Detect which cell encompasses the target text, then output its (x, y) center coordinate. 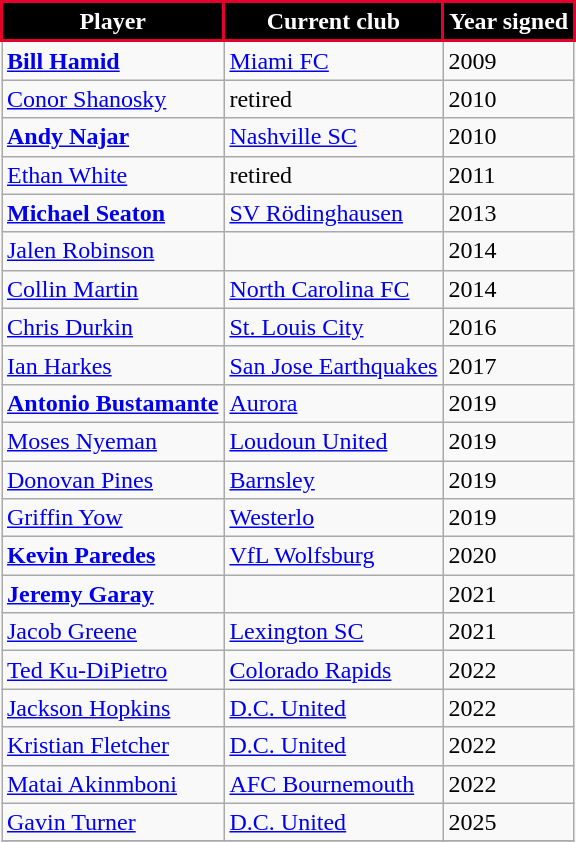
Griffin Yow (113, 518)
Conor Shanosky (113, 99)
Player (113, 22)
Kristian Fletcher (113, 746)
Current club (334, 22)
Ted Ku-DiPietro (113, 670)
Barnsley (334, 479)
Jeremy Garay (113, 594)
Jackson Hopkins (113, 708)
Jacob Greene (113, 632)
Moses Nyeman (113, 441)
Bill Hamid (113, 60)
Gavin Turner (113, 822)
Chris Durkin (113, 327)
Year signed (508, 22)
Colorado Rapids (334, 670)
San Jose Earthquakes (334, 365)
Andy Najar (113, 137)
Lexington SC (334, 632)
Nashville SC (334, 137)
2009 (508, 60)
AFC Bournemouth (334, 784)
2020 (508, 556)
Matai Akinmboni (113, 784)
2016 (508, 327)
Kevin Paredes (113, 556)
Collin Martin (113, 289)
Miami FC (334, 60)
St. Louis City (334, 327)
North Carolina FC (334, 289)
VfL Wolfsburg (334, 556)
Michael Seaton (113, 213)
2013 (508, 213)
Westerlo (334, 518)
Ethan White (113, 175)
Loudoun United (334, 441)
2017 (508, 365)
2025 (508, 822)
Donovan Pines (113, 479)
Antonio Bustamante (113, 403)
Ian Harkes (113, 365)
2011 (508, 175)
SV Rödinghausen (334, 213)
Aurora (334, 403)
Jalen Robinson (113, 251)
